Return (x, y) of the center of cell containing provided text 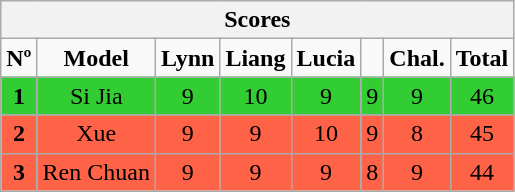
Liang (256, 58)
1 (19, 96)
Lucia (326, 58)
Si Jia (96, 96)
44 (482, 172)
Nº (19, 58)
Model (96, 58)
3 (19, 172)
Xue (96, 134)
Lynn (187, 58)
Scores (258, 20)
Chal. (417, 58)
Total (482, 58)
46 (482, 96)
Ren Chuan (96, 172)
2 (19, 134)
45 (482, 134)
